Scan for the cell matching the given text and deliver its (x, y) coordinate at center. 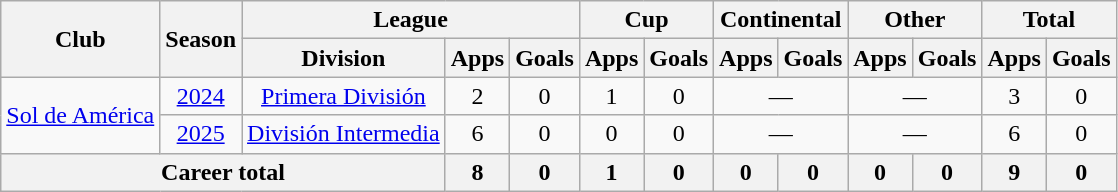
2025 (201, 134)
2024 (201, 96)
9 (1014, 172)
Season (201, 39)
División Intermedia (344, 134)
Other (915, 20)
Continental (781, 20)
Sol de América (80, 115)
League (411, 20)
Total (1049, 20)
2 (477, 96)
Career total (223, 172)
Division (344, 58)
Primera División (344, 96)
8 (477, 172)
3 (1014, 96)
Club (80, 39)
Cup (646, 20)
